Find where the given text appears and provide that cell's center as [x, y] coordinate. 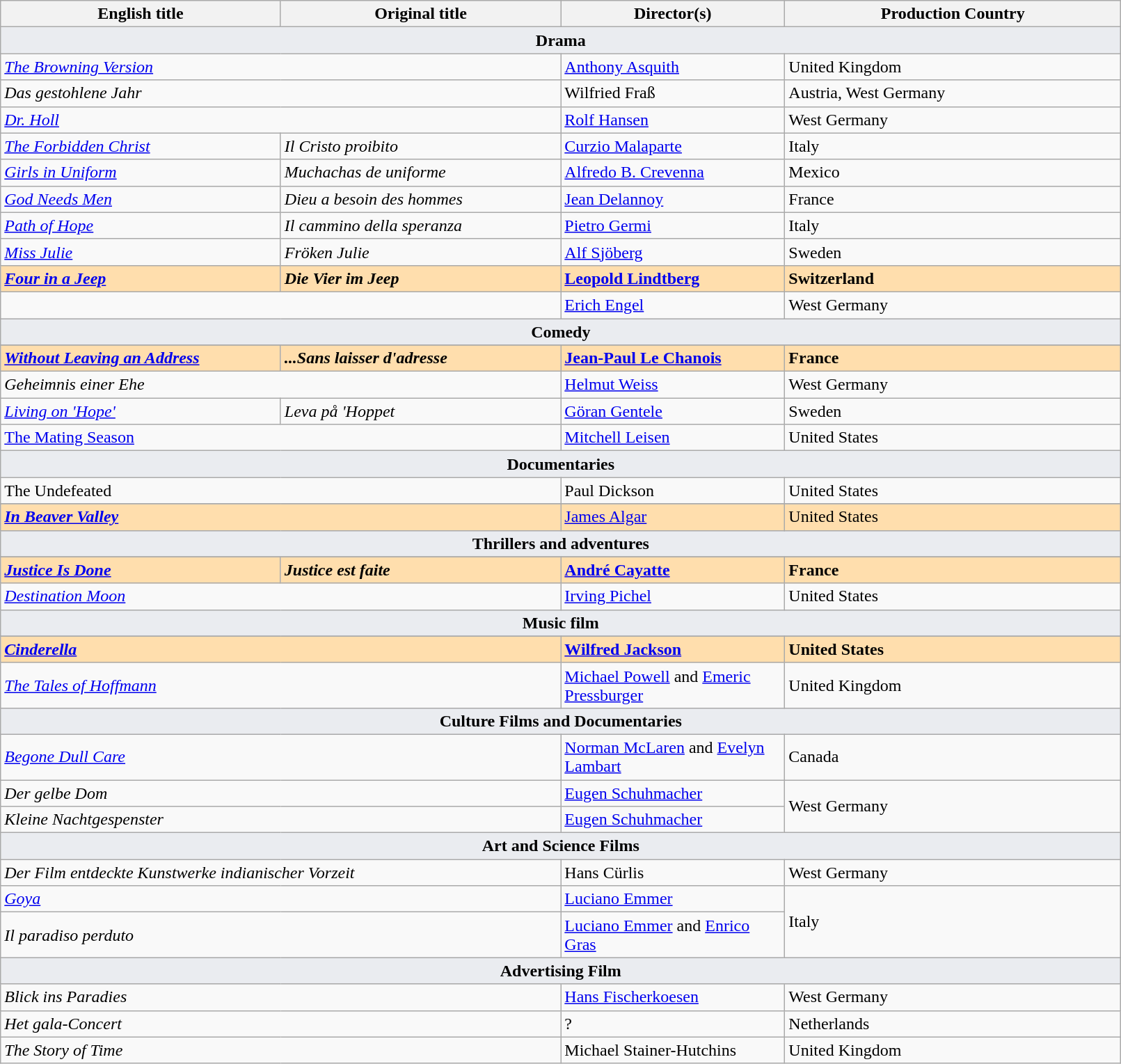
Luciano Emmer and Enrico Gras [673, 935]
God Needs Men [141, 199]
Curzio Malaparte [673, 146]
Hans Fischerkoesen [673, 997]
Göran Gentele [673, 411]
Jean-Paul Le Chanois [673, 358]
Culture Films and Documentaries [561, 721]
Hans Cürlis [673, 873]
Thrillers and adventures [561, 543]
The Undefeated [281, 491]
Das gestohlene Jahr [281, 93]
The Forbidden Christ [141, 146]
Helmut Weiss [673, 385]
Mitchell Leisen [673, 438]
Girls in Uniform [141, 173]
Het gala-Concert [281, 1024]
Original title [420, 14]
Justice est faite [420, 570]
Alfredo B. Crevenna [673, 173]
Four in a Jeep [141, 278]
Begone Dull Care [281, 757]
Production Country [953, 14]
Wilfred Jackson [673, 649]
Living on 'Hope' [141, 411]
Miss Julie [141, 252]
The Story of Time [281, 1050]
Rolf Hansen [673, 120]
Leva på 'Hoppet [420, 411]
Austria, West Germany [953, 93]
Netherlands [953, 1024]
Il Cristo proibito [420, 146]
Il paradiso perduto [281, 935]
In Beaver Valley [281, 517]
...Sans laisser d'adresse [420, 358]
Dieu a besoin des hommes [420, 199]
Dr. Holl [281, 120]
Norman McLaren and Evelyn Lambart [673, 757]
Canada [953, 757]
Music film [561, 623]
Justice Is Done [141, 570]
The Mating Season [281, 438]
Der gelbe Dom [281, 793]
Fröken Julie [420, 252]
Documentaries [561, 464]
Irving Pichel [673, 596]
Drama [561, 40]
Anthony Asquith [673, 67]
Cinderella [281, 649]
English title [141, 14]
Kleine Nachtgespenster [281, 820]
Switzerland [953, 278]
Michael Powell and Emeric Pressburger [673, 685]
Leopold Lindtberg [673, 278]
Comedy [561, 332]
Paul Dickson [673, 491]
Destination Moon [281, 596]
Michael Stainer-Hutchins [673, 1050]
Mexico [953, 173]
Blick ins Paradies [281, 997]
Pietro Germi [673, 225]
André Cayatte [673, 570]
Erich Engel [673, 305]
Director(s) [673, 14]
The Tales of Hoffmann [281, 685]
Il cammino della speranza [420, 225]
The Browning Version [281, 67]
Path of Hope [141, 225]
Die Vier im Jeep [420, 278]
Muchachas de uniforme [420, 173]
Art and Science Films [561, 846]
Geheimnis einer Ehe [281, 385]
Goya [281, 899]
James Algar [673, 517]
? [673, 1024]
Advertising Film [561, 971]
Without Leaving an Address [141, 358]
Jean Delannoy [673, 199]
Alf Sjöberg [673, 252]
Luciano Emmer [673, 899]
Wilfried Fraß [673, 93]
Der Film entdeckte Kunstwerke indianischer Vorzeit [281, 873]
